Determine the [x, y] coordinate at the center of the cell enclosing the given text.  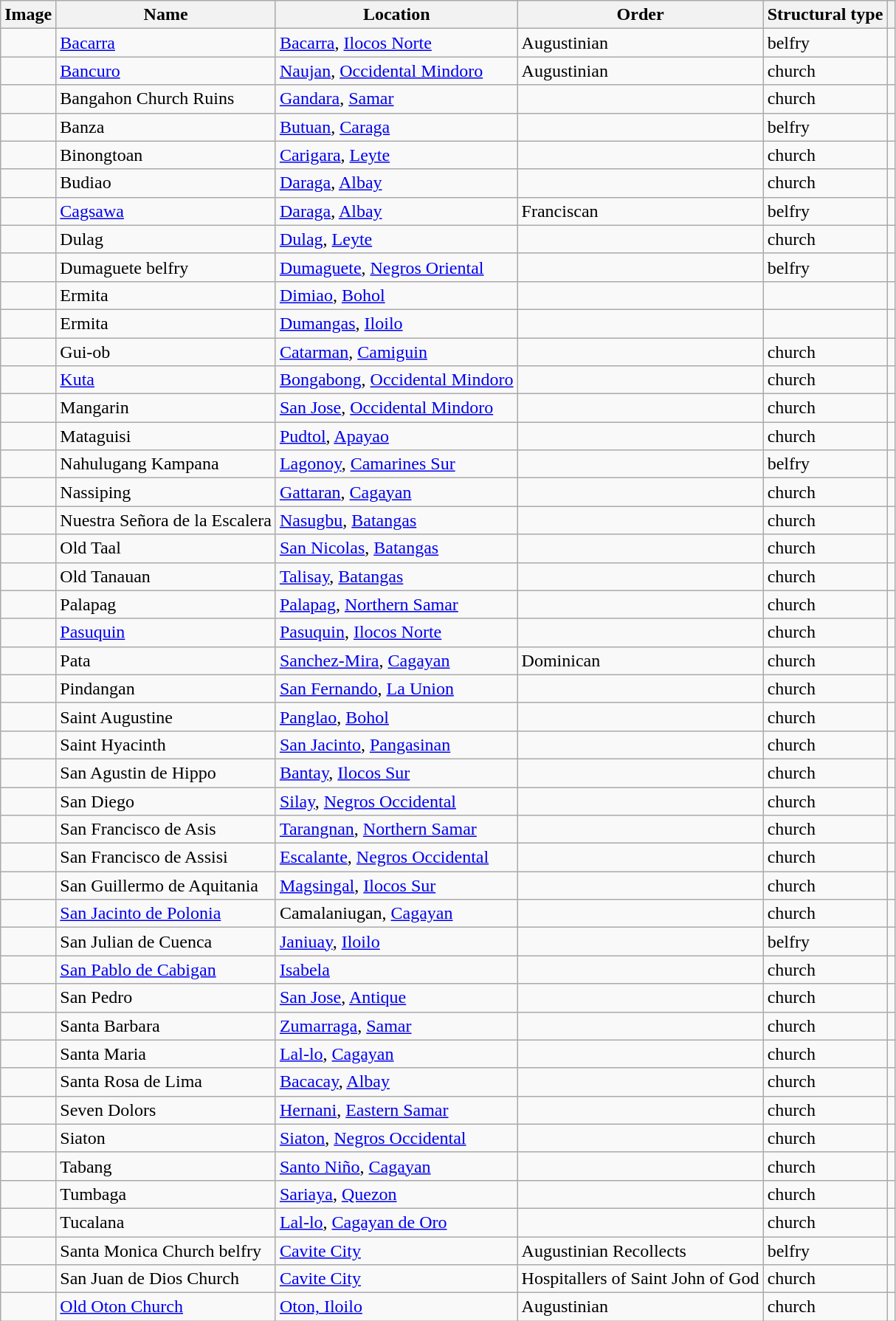
Nahulugang Kampana [166, 464]
Augustinian Recollects [641, 1251]
Silay, Negros Occidental [396, 801]
Pudtol, Apayao [396, 436]
Old Tanauan [166, 576]
Dumangas, Iloilo [396, 323]
Sariaya, Quezon [396, 1194]
Panglao, Bohol [396, 717]
San Pablo de Cabigan [166, 970]
Image [28, 15]
Tumbaga [166, 1194]
Dulag [166, 239]
Siaton [166, 1138]
Pata [166, 660]
Pasuquin [166, 632]
Bancuro [166, 71]
Bantay, Ilocos Sur [396, 773]
Escalante, Negros Occidental [396, 858]
Magsingal, Ilocos Sur [396, 886]
Franciscan [641, 211]
San Francisco de Assisi [166, 858]
Bangahon Church Ruins [166, 99]
Tucalana [166, 1222]
San Jacinto, Pangasinan [396, 745]
Butuan, Caraga [396, 127]
Dimiao, Bohol [396, 295]
San Nicolas, Batangas [396, 548]
San Fernando, La Union [396, 689]
Order [641, 15]
Lal-lo, Cagayan [396, 1054]
Pindangan [166, 689]
San Jacinto de Polonia [166, 914]
Mangarin [166, 408]
Kuta [166, 380]
Mataguisi [166, 436]
Isabela [396, 970]
Pasuquin, Ilocos Norte [396, 632]
Catarman, Camiguin [396, 352]
Lagonoy, Camarines Sur [396, 464]
Cagsawa [166, 211]
Janiuay, Iloilo [396, 942]
Hernani, Eastern Samar [396, 1110]
Talisay, Batangas [396, 576]
Lal-lo, Cagayan de Oro [396, 1222]
San Diego [166, 801]
Camalaniugan, Cagayan [396, 914]
San Jose, Occidental Mindoro [396, 408]
Saint Hyacinth [166, 745]
Gui-ob [166, 352]
Santa Rosa de Lima [166, 1082]
Seven Dolors [166, 1110]
Siaton, Negros Occidental [396, 1138]
Oton, Iloilo [396, 1307]
San Pedro [166, 998]
Palapag [166, 604]
Nuestra Señora de la Escalera [166, 520]
Nassiping [166, 492]
Zumarraga, Samar [396, 1026]
Palapag, Northern Samar [396, 604]
Dumaguete belfry [166, 267]
San Agustin de Hippo [166, 773]
Naujan, Occidental Mindoro [396, 71]
San Guillermo de Aquitania [166, 886]
Tarangnan, Northern Samar [396, 829]
Dominican [641, 660]
Santa Barbara [166, 1026]
Santo Niño, Cagayan [396, 1166]
Old Taal [166, 548]
Dulag, Leyte [396, 239]
Location [396, 15]
Gandara, Samar [396, 99]
Santa Maria [166, 1054]
Sanchez-Mira, Cagayan [396, 660]
Bacacay, Albay [396, 1082]
Bacarra [166, 43]
Carigara, Leyte [396, 155]
Banza [166, 127]
Nasugbu, Batangas [396, 520]
Bacarra, Ilocos Norte [396, 43]
San Juan de Dios Church [166, 1279]
Saint Augustine [166, 717]
Tabang [166, 1166]
San Julian de Cuenca [166, 942]
Name [166, 15]
San Jose, Antique [396, 998]
Budiao [166, 183]
Structural type [825, 15]
Dumaguete, Negros Oriental [396, 267]
Binongtoan [166, 155]
Bongabong, Occidental Mindoro [396, 380]
San Francisco de Asis [166, 829]
Hospitallers of Saint John of God [641, 1279]
Santa Monica Church belfry [166, 1251]
Gattaran, Cagayan [396, 492]
Old Oton Church [166, 1307]
